Provide the [X, Y] coordinate of the cell's center where the given text is located.  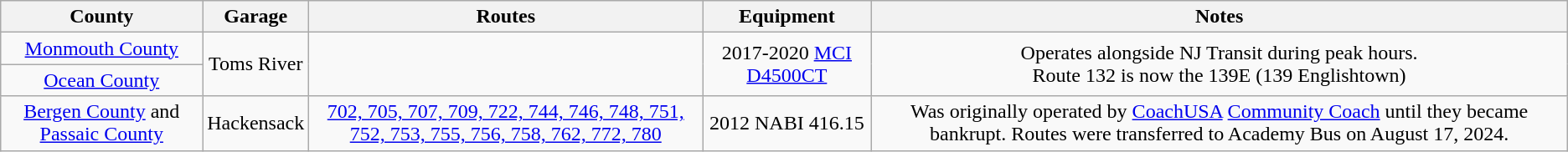
County [102, 17]
2012 NABI 416.15 [787, 124]
Toms River [256, 64]
Was originally operated by CoachUSA Community Coach until they became bankrupt. Routes were transferred to Academy Bus on August 17, 2024. [1220, 124]
Bergen County and Passaic County [102, 124]
Routes [506, 17]
Monmouth County [102, 48]
702, 705, 707, 709, 722, 744, 746, 748, 751, 752, 753, 755, 756, 758, 762, 772, 780 [506, 124]
Notes [1220, 17]
Garage [256, 17]
Ocean County [102, 80]
Hackensack [256, 124]
Equipment [787, 17]
Operates alongside NJ Transit during peak hours.Route 132 is now the 139E (139 Englishtown) [1220, 64]
2017-2020 MCI D4500CT [787, 64]
